Return (X, Y) of the center of cell containing provided text 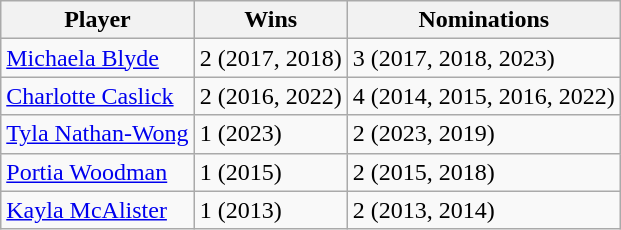
2 (2017, 2018) (270, 58)
Charlotte Caslick (98, 96)
1 (2013) (270, 210)
2 (2016, 2022) (270, 96)
Michaela Blyde (98, 58)
2 (2023, 2019) (484, 134)
Player (98, 20)
2 (2015, 2018) (484, 172)
Tyla Nathan-Wong (98, 134)
1 (2015) (270, 172)
2 (2013, 2014) (484, 210)
3 (2017, 2018, 2023) (484, 58)
1 (2023) (270, 134)
Portia Woodman (98, 172)
Wins (270, 20)
Nominations (484, 20)
Kayla McAlister (98, 210)
4 (2014, 2015, 2016, 2022) (484, 96)
